Identify which cell holds the provided text, then report its [X, Y] central coordinate. 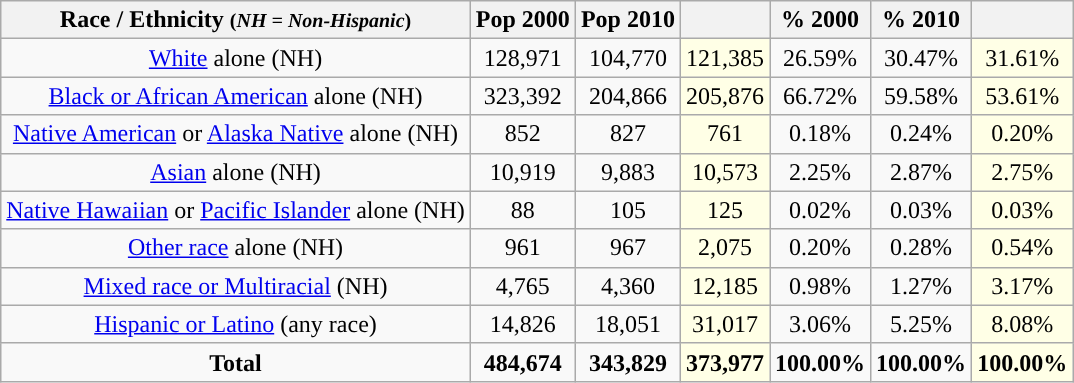
Native Hawaiian or Pacific Islander alone (NH) [236, 210]
1.27% [922, 286]
14,826 [522, 324]
961 [522, 248]
2.87% [922, 172]
3.06% [820, 324]
4,360 [628, 286]
205,876 [724, 96]
Total [236, 362]
204,866 [628, 96]
31.61% [1022, 58]
0.02% [820, 210]
Pop 2010 [628, 20]
59.58% [922, 96]
2.25% [820, 172]
125 [724, 210]
0.54% [1022, 248]
128,971 [522, 58]
4,765 [522, 286]
% 2000 [820, 20]
66.72% [820, 96]
Asian alone (NH) [236, 172]
323,392 [522, 96]
10,573 [724, 172]
9,883 [628, 172]
Mixed race or Multiracial (NH) [236, 286]
105 [628, 210]
Black or African American alone (NH) [236, 96]
Native American or Alaska Native alone (NH) [236, 134]
30.47% [922, 58]
121,385 [724, 58]
Other race alone (NH) [236, 248]
104,770 [628, 58]
827 [628, 134]
88 [522, 210]
Hispanic or Latino (any race) [236, 324]
0.28% [922, 248]
2.75% [1022, 172]
31,017 [724, 324]
10,919 [522, 172]
18,051 [628, 324]
5.25% [922, 324]
26.59% [820, 58]
White alone (NH) [236, 58]
0.24% [922, 134]
Race / Ethnicity (NH = Non-Hispanic) [236, 20]
967 [628, 248]
8.08% [1022, 324]
343,829 [628, 362]
% 2010 [922, 20]
12,185 [724, 286]
0.98% [820, 286]
761 [724, 134]
484,674 [522, 362]
852 [522, 134]
2,075 [724, 248]
0.18% [820, 134]
53.61% [1022, 96]
Pop 2000 [522, 20]
373,977 [724, 362]
3.17% [1022, 286]
